Return (X, Y) of the center of cell containing provided text 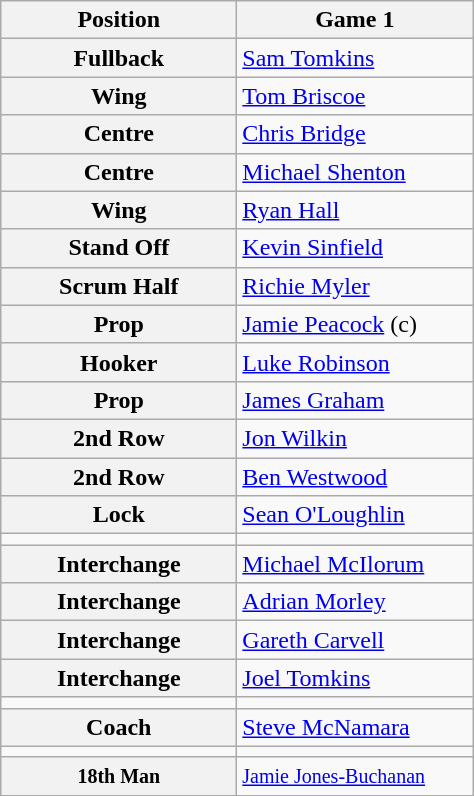
Michael Shenton (355, 172)
Position (119, 20)
Jon Wilkin (355, 438)
Lock (119, 515)
Adrian Morley (355, 602)
Stand Off (119, 248)
Chris Bridge (355, 134)
Gareth Carvell (355, 640)
Jamie Peacock (c) (355, 324)
Scrum Half (119, 286)
Richie Myler (355, 286)
Luke Robinson (355, 362)
Hooker (119, 362)
Coach (119, 727)
Michael McIlorum (355, 564)
Ben Westwood (355, 477)
Sam Tomkins (355, 58)
Kevin Sinfield (355, 248)
James Graham (355, 400)
Jamie Jones-Buchanan (355, 776)
Joel Tomkins (355, 678)
Sean O'Loughlin (355, 515)
Fullback (119, 58)
18th Man (119, 776)
Tom Briscoe (355, 96)
Game 1 (355, 20)
Steve McNamara (355, 727)
Ryan Hall (355, 210)
